From the cell containing the given text, extract its center point as [x, y] coordinate. 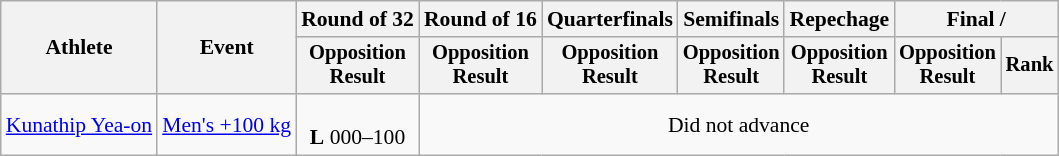
Semifinals [732, 19]
Final / [976, 19]
Rank [1030, 66]
Repechage [839, 19]
Did not advance [738, 124]
Round of 16 [480, 19]
Event [226, 48]
Men's +100 kg [226, 124]
Quarterfinals [610, 19]
Round of 32 [358, 19]
L 000–100 [358, 124]
Kunathip Yea-on [79, 124]
Athlete [79, 48]
